Search for the cell housing the specified text and yield its (x, y) center coordinate. 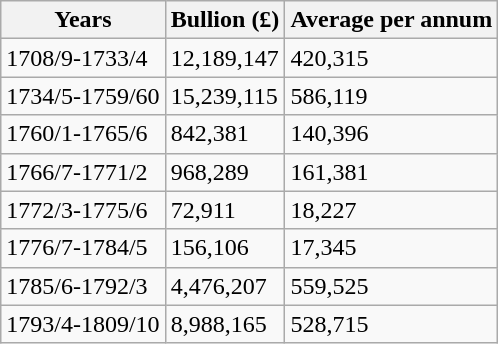
Bullion (£) (225, 20)
15,239,115 (225, 96)
Average per annum (392, 20)
4,476,207 (225, 286)
420,315 (392, 58)
968,289 (225, 172)
1776/7-1784/5 (83, 248)
1766/7-1771/2 (83, 172)
161,381 (392, 172)
1760/1-1765/6 (83, 134)
17,345 (392, 248)
1785/6-1792/3 (83, 286)
1772/3-1775/6 (83, 210)
842,381 (225, 134)
559,525 (392, 286)
528,715 (392, 324)
1793/4-1809/10 (83, 324)
12,189,147 (225, 58)
Years (83, 20)
18,227 (392, 210)
1708/9-1733/4 (83, 58)
586,119 (392, 96)
72,911 (225, 210)
1734/5-1759/60 (83, 96)
8,988,165 (225, 324)
156,106 (225, 248)
140,396 (392, 134)
